Return (X, Y) of the center of cell containing provided text 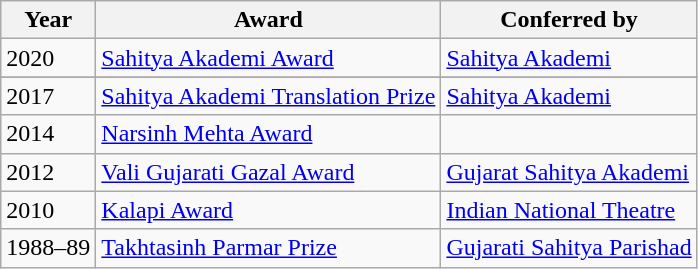
2012 (48, 172)
1988–89 (48, 248)
Vali Gujarati Gazal Award (268, 172)
Kalapi Award (268, 210)
Sahitya Akademi Award (268, 58)
Year (48, 20)
Takhtasinh Parmar Prize (268, 248)
Gujarati Sahitya Parishad (569, 248)
2014 (48, 134)
2020 (48, 58)
2010 (48, 210)
Award (268, 20)
Sahitya Akademi Translation Prize (268, 96)
2017 (48, 96)
Narsinh Mehta Award (268, 134)
Conferred by (569, 20)
Indian National Theatre (569, 210)
Gujarat Sahitya Akademi (569, 172)
